Provide the [X, Y] coordinate of the cell's center where the given text is located.  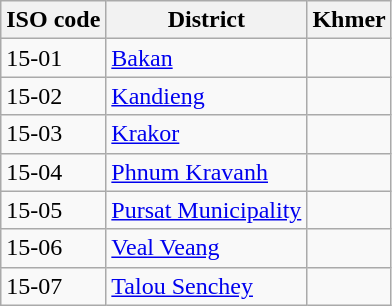
Bakan [206, 58]
15-04 [54, 172]
15-05 [54, 210]
15-02 [54, 96]
Talou Senchey [206, 286]
ISO code [54, 20]
Kandieng [206, 96]
Krakor [206, 134]
15-01 [54, 58]
Khmer [349, 20]
Veal Veang [206, 248]
15-06 [54, 248]
Phnum Kravanh [206, 172]
District [206, 20]
15-07 [54, 286]
Pursat Municipality [206, 210]
15-03 [54, 134]
